Return the [X, Y] coordinate for the center point of the cell that contains the specified text.  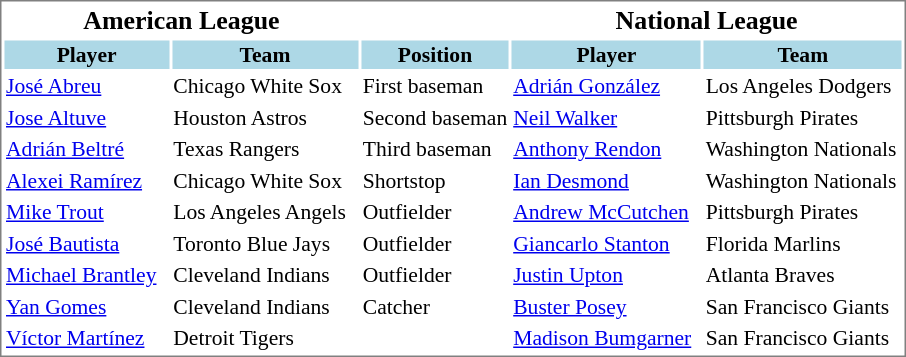
Justin Upton [606, 275]
José Bautista [86, 244]
Yan Gomes [86, 306]
Neil Walker [606, 118]
Third baseman [434, 149]
José Abreu [86, 86]
Madison Bumgarner [606, 338]
Atlanta Braves [802, 275]
Shortstop [434, 180]
Position [434, 54]
Alexei Ramírez [86, 180]
Adrián González [606, 86]
Second baseman [434, 118]
Mike Trout [86, 212]
Anthony Rendon [606, 149]
Víctor Martínez [86, 338]
Giancarlo Stanton [606, 244]
Catcher [434, 306]
Jose Altuve [86, 118]
American League [181, 20]
Buster Posey [606, 306]
Florida Marlins [802, 244]
National League [707, 20]
Los Angeles Dodgers [802, 86]
Andrew McCutchen [606, 212]
Ian Desmond [606, 180]
First baseman [434, 86]
Los Angeles Angels [265, 212]
Houston Astros [265, 118]
Michael Brantley [86, 275]
Adrián Beltré [86, 149]
Texas Rangers [265, 149]
Detroit Tigers [265, 338]
Toronto Blue Jays [265, 244]
